Find where the given text appears and provide that cell's center as [x, y] coordinate. 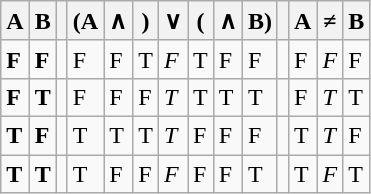
B) [260, 21]
) [146, 21]
( [201, 21]
(A [85, 21]
∨ [172, 21]
≠ [330, 21]
